Output the (X, Y) coordinate of the center of the cell containing the given text.  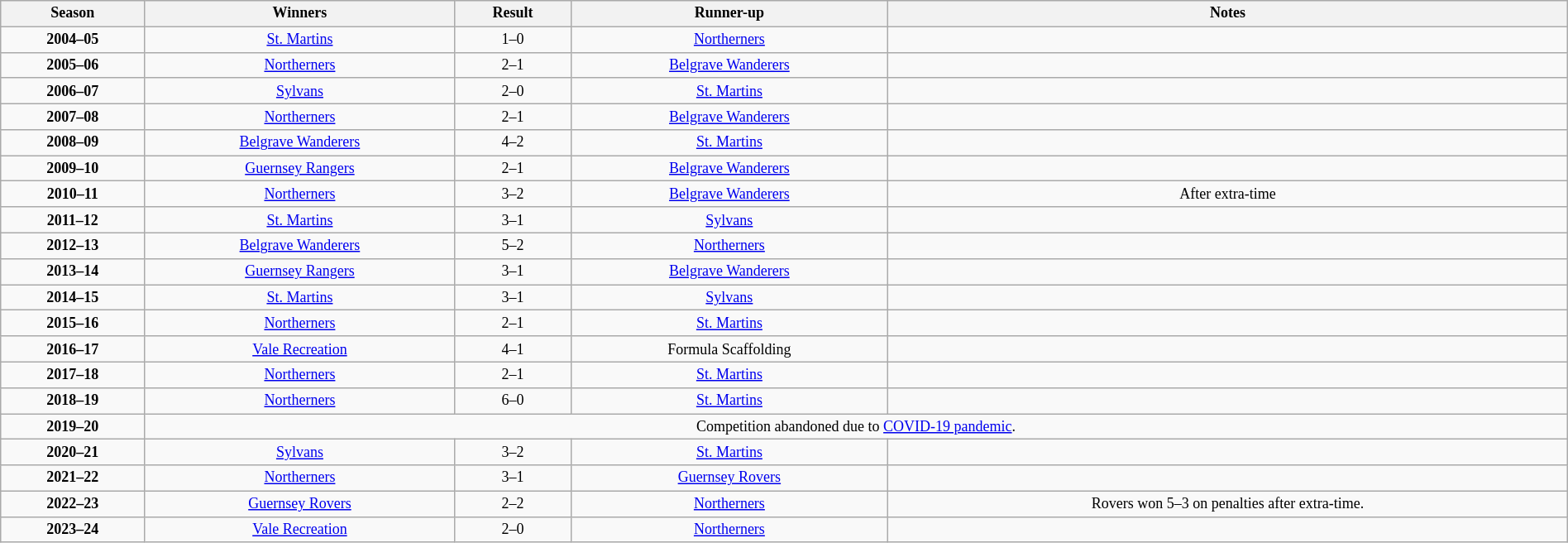
2004–05 (73, 40)
2–2 (513, 503)
4–1 (513, 349)
Competition abandoned due to COVID-19 pandemic. (856, 427)
Winners (299, 13)
2012–13 (73, 245)
2023–24 (73, 530)
2014–15 (73, 298)
2010–11 (73, 194)
6–0 (513, 401)
2021–22 (73, 478)
2022–23 (73, 503)
2011–12 (73, 220)
Result (513, 13)
2009–10 (73, 169)
2018–19 (73, 401)
Rovers won 5–3 on penalties after extra-time. (1228, 503)
2013–14 (73, 271)
2005–06 (73, 65)
2006–07 (73, 91)
After extra-time (1228, 194)
2017–18 (73, 374)
1–0 (513, 40)
5–2 (513, 245)
2016–17 (73, 349)
Formula Scaffolding (729, 349)
2019–20 (73, 427)
4–2 (513, 142)
Notes (1228, 13)
Season (73, 13)
2008–09 (73, 142)
2007–08 (73, 116)
2020–21 (73, 452)
2015–16 (73, 323)
Runner-up (729, 13)
